For the text-containing cell, return its midpoint in [X, Y] coordinate format. 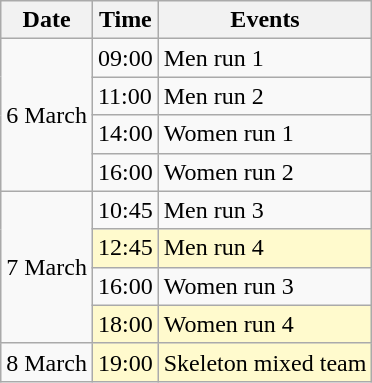
8 March [47, 362]
Men run 4 [265, 248]
18:00 [125, 324]
Date [47, 20]
Men run 2 [265, 96]
Events [265, 20]
6 March [47, 115]
09:00 [125, 58]
Women run 2 [265, 172]
Skeleton mixed team [265, 362]
Time [125, 20]
Women run 4 [265, 324]
19:00 [125, 362]
10:45 [125, 210]
7 March [47, 267]
Women run 3 [265, 286]
11:00 [125, 96]
12:45 [125, 248]
14:00 [125, 134]
Men run 3 [265, 210]
Women run 1 [265, 134]
Men run 1 [265, 58]
